From the cell containing the given text, extract its center point as [X, Y] coordinate. 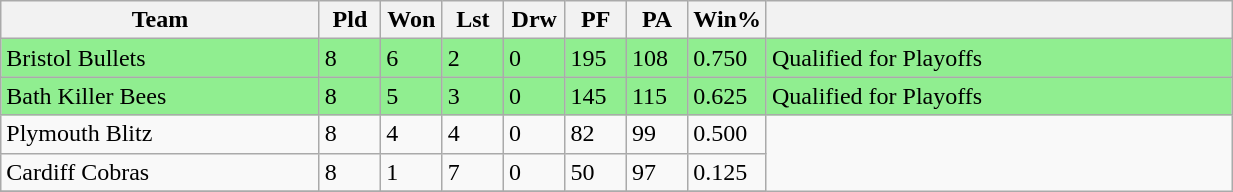
Plymouth Blitz [160, 134]
2 [472, 58]
0.125 [728, 172]
0.500 [728, 134]
Win% [728, 20]
50 [596, 172]
1 [412, 172]
Cardiff Cobras [160, 172]
Team [160, 20]
PF [596, 20]
97 [656, 172]
115 [656, 96]
Won [412, 20]
99 [656, 134]
7 [472, 172]
Bristol Bullets [160, 58]
Drw [534, 20]
195 [596, 58]
6 [412, 58]
5 [412, 96]
82 [596, 134]
145 [596, 96]
PA [656, 20]
108 [656, 58]
Bath Killer Bees [160, 96]
Pld [350, 20]
0.750 [728, 58]
3 [472, 96]
Lst [472, 20]
0.625 [728, 96]
